Determine the [x, y] coordinate at the center of the cell enclosing the given text.  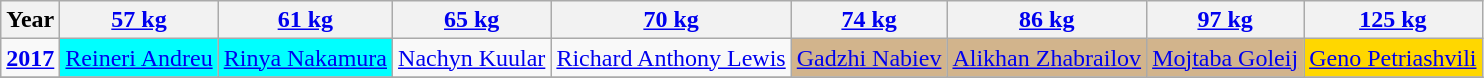
2017 [30, 58]
Alikhan Zhabrailov [1047, 58]
70 kg [671, 20]
Rinya Nakamura [305, 58]
Mojtaba Goleij [1226, 58]
86 kg [1047, 20]
Richard Anthony Lewis [671, 58]
Geno Petriashvili [1393, 58]
61 kg [305, 20]
57 kg [139, 20]
Year [30, 20]
Gadzhi Nabiev [869, 58]
65 kg [472, 20]
Nachyn Kuular [472, 58]
125 kg [1393, 20]
Reineri Andreu [139, 58]
97 kg [1226, 20]
74 kg [869, 20]
